Search for the cell housing the specified text and yield its (X, Y) center coordinate. 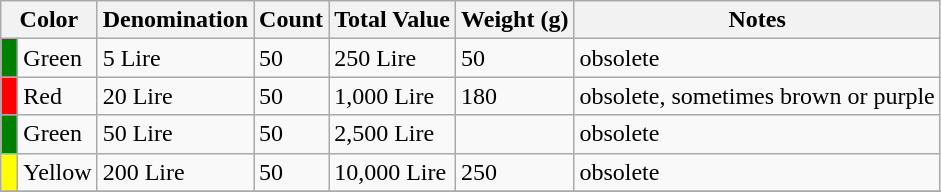
Red (58, 96)
Color (49, 20)
Denomination (175, 20)
200 Lire (175, 172)
Notes (757, 20)
20 Lire (175, 96)
Count (292, 20)
250 Lire (392, 58)
250 (515, 172)
50 Lire (175, 134)
1,000 Lire (392, 96)
obsolete, sometimes brown or purple (757, 96)
Total Value (392, 20)
Yellow (58, 172)
2,500 Lire (392, 134)
10,000 Lire (392, 172)
Weight (g) (515, 20)
5 Lire (175, 58)
180 (515, 96)
